From the cell containing the given text, extract its center point as (X, Y) coordinate. 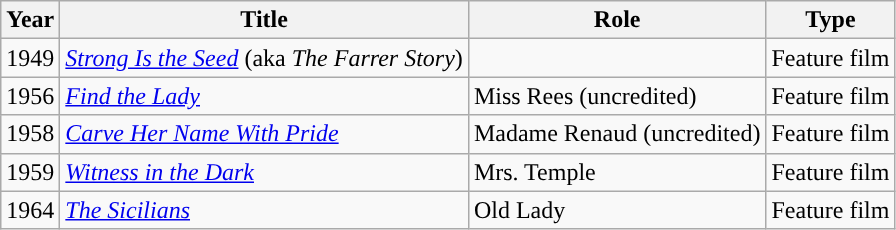
Mrs. Temple (617, 172)
Carve Her Name With Pride (264, 134)
Old Lady (617, 210)
Type (830, 20)
Title (264, 20)
Role (617, 20)
1958 (30, 134)
Miss Rees (uncredited) (617, 96)
Strong Is the Seed (aka The Farrer Story) (264, 58)
Year (30, 20)
1949 (30, 58)
Find the Lady (264, 96)
Madame Renaud (uncredited) (617, 134)
1956 (30, 96)
1959 (30, 172)
1964 (30, 210)
The Sicilians (264, 210)
Witness in the Dark (264, 172)
